Provide the [X, Y] coordinate of the cell's center where the given text is located.  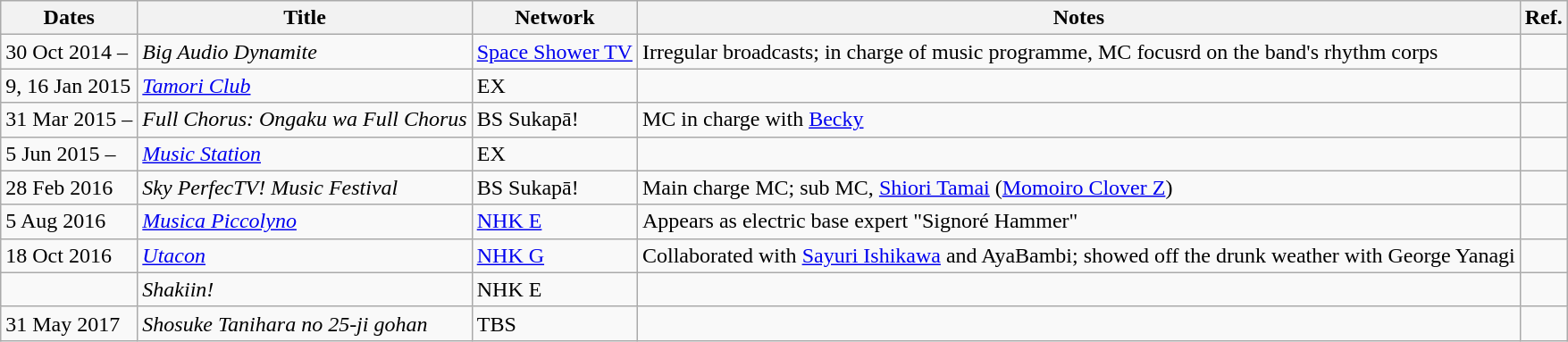
Utacon [305, 255]
Main charge MC; sub MC, Shiori Tamai (Momoiro Clover Z) [1078, 188]
Collaborated with Sayuri Ishikawa and AyaBambi; showed off the drunk weather with George Yanagi [1078, 255]
Notes [1078, 18]
Shosuke Tanihara no 25-ji gohan [305, 323]
31 May 2017 [70, 323]
5 Jun 2015 – [70, 154]
Big Audio Dynamite [305, 52]
NHK G [554, 255]
5 Aug 2016 [70, 221]
31 Mar 2015 – [70, 120]
9, 16 Jan 2015 [70, 86]
Appears as electric base expert "Signoré Hammer" [1078, 221]
Ref. [1544, 18]
Shakiin! [305, 289]
Dates [70, 18]
30 Oct 2014 – [70, 52]
TBS [554, 323]
MC in charge with Becky [1078, 120]
Space Shower TV [554, 52]
Full Chorus: Ongaku wa Full Chorus [305, 120]
Title [305, 18]
Music Station [305, 154]
Irregular broadcasts; in charge of music programme, MC focusrd on the band's rhythm corps [1078, 52]
18 Oct 2016 [70, 255]
28 Feb 2016 [70, 188]
Network [554, 18]
Sky PerfecTV! Music Festival [305, 188]
Musica Piccolyno [305, 221]
Tamori Club [305, 86]
